Scan for the cell matching the given text and deliver its [x, y] coordinate at center. 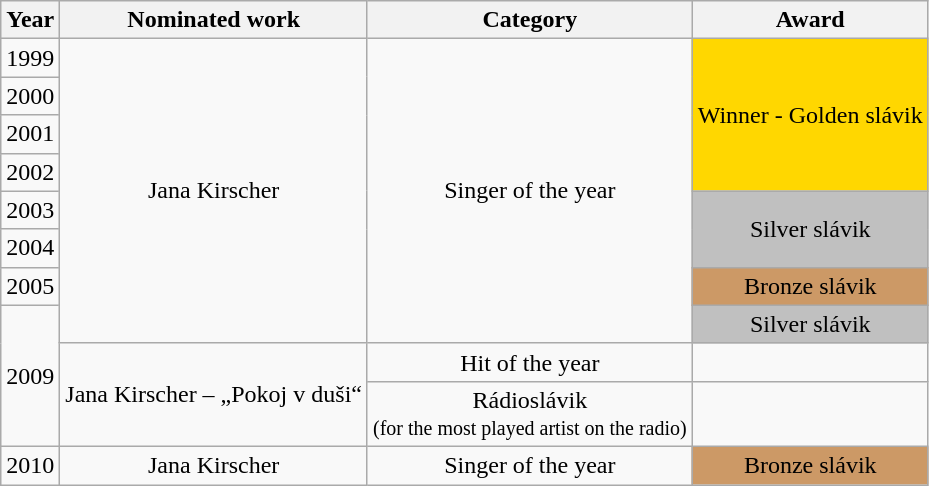
2004 [30, 248]
Hit of the year [530, 362]
2009 [30, 376]
2001 [30, 134]
Winner - Golden slávik [810, 115]
2010 [30, 465]
Nominated work [214, 20]
2000 [30, 96]
Rádioslávik (for the most played artist on the radio) [530, 414]
2002 [30, 172]
2005 [30, 286]
1999 [30, 58]
2003 [30, 210]
Year [30, 20]
Award [810, 20]
Category [530, 20]
Jana Kirscher – „Pokoj v duši“ [214, 394]
